Search for the cell housing the specified text and yield its [X, Y] center coordinate. 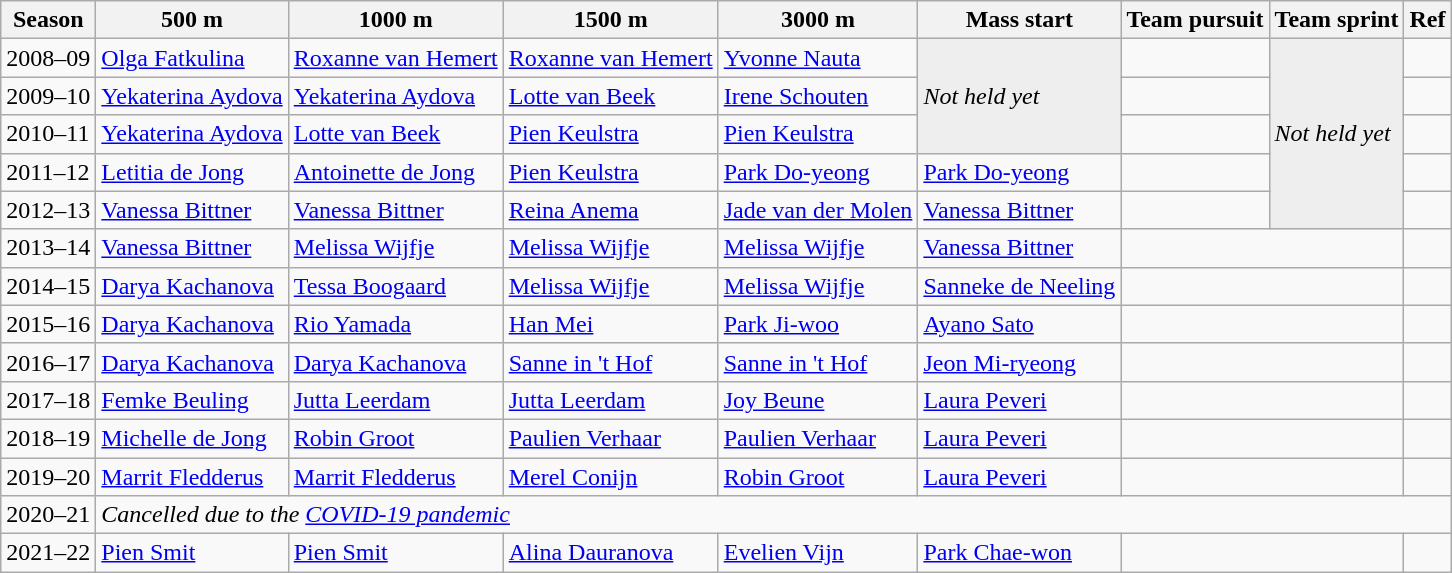
Letitia de Jong [192, 172]
2021–22 [48, 553]
2008–09 [48, 58]
Merel Conijn [610, 477]
Team pursuit [1195, 20]
Joy Beune [818, 400]
Ayano Sato [1020, 324]
Cancelled due to the COVID-19 pandemic [774, 515]
Yvonne Nauta [818, 58]
Rio Yamada [396, 324]
Jeon Mi-ryeong [1020, 362]
Irene Schouten [818, 96]
2013–14 [48, 248]
Femke Beuling [192, 400]
Reina Anema [610, 210]
2020–21 [48, 515]
2012–13 [48, 210]
Park Ji-woo [818, 324]
Jade van der Molen [818, 210]
Michelle de Jong [192, 438]
2018–19 [48, 438]
2016–17 [48, 362]
Tessa Boogaard [396, 286]
Alina Dauranova [610, 553]
Mass start [1020, 20]
Olga Fatkulina [192, 58]
Evelien Vijn [818, 553]
2019–20 [48, 477]
Sanneke de Neeling [1020, 286]
Season [48, 20]
2011–12 [48, 172]
Team sprint [1336, 20]
Ref [1428, 20]
2009–10 [48, 96]
2010–11 [48, 134]
1000 m [396, 20]
Antoinette de Jong [396, 172]
2017–18 [48, 400]
2015–16 [48, 324]
1500 m [610, 20]
500 m [192, 20]
3000 m [818, 20]
Han Mei [610, 324]
Park Chae-won [1020, 553]
2014–15 [48, 286]
